Identify which cell holds the provided text, then report its (X, Y) central coordinate. 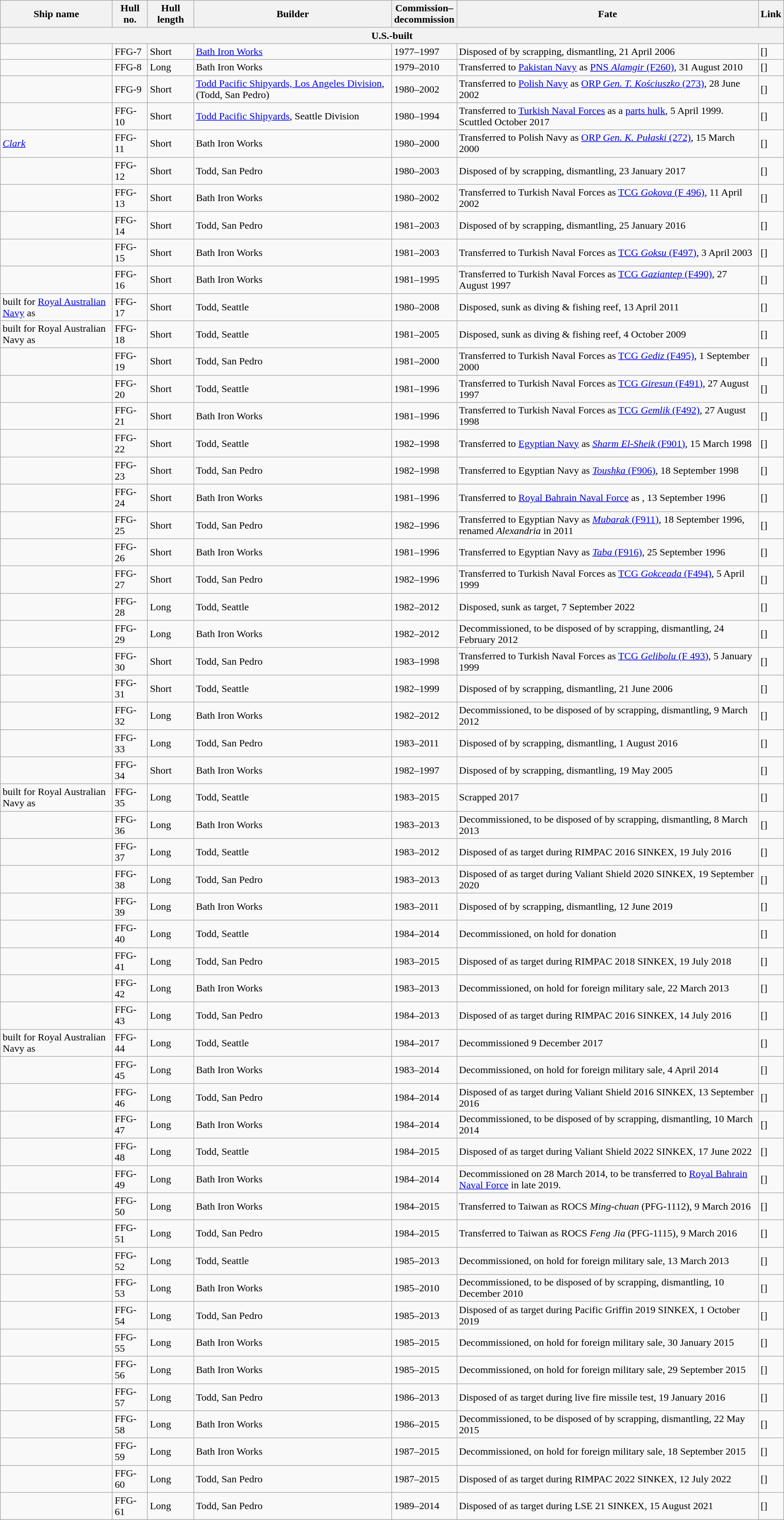
Disposed of as target during RIMPAC 2018 SINKEX, 19 July 2018 (608, 961)
1986–2013 (424, 1397)
FFG-35 (130, 797)
Disposed of as target during LSE 21 SINKEX, 15 August 2021 (608, 1506)
FFG-26 (130, 552)
FFG-57 (130, 1397)
FFG-45 (130, 1070)
1982–1999 (424, 689)
FFG-40 (130, 934)
1989–2014 (424, 1506)
Disposed of as target during Pacific Griffin 2019 SINKEX, 1 October 2019 (608, 1315)
Transferred to Turkish Naval Forces as TCG Gediz (F495), 1 September 2000 (608, 362)
Disposed of by scrapping, dismantling, 21 April 2006 (608, 52)
Transferred to Turkish Naval Forces as TCG Goksu (F497), 3 April 2003 (608, 252)
FFG-43 (130, 1015)
Transferred to Egyptian Navy as Taba (F916), 25 September 1996 (608, 552)
Decommissioned, on hold for foreign military sale, 22 March 2013 (608, 988)
Scrapped 2017 (608, 797)
FFG-46 (130, 1097)
Transferred to Polish Navy as ORP Gen. T. Kościuszko (273), 28 June 2002 (608, 89)
FFG-36 (130, 825)
FFG-58 (130, 1424)
Transferred to Turkish Naval Forces as TCG Gokova (F 496), 11 April 2002 (608, 198)
FFG-37 (130, 852)
FFG-60 (130, 1479)
1984–2017 (424, 1043)
FFG-50 (130, 1206)
FFG-52 (130, 1261)
Decommissioned, to be disposed of by scrapping, dismantling, 10 March 2014 (608, 1124)
Transferred to Turkish Naval Forces as TCG Gokceada (F494), 5 April 1999 (608, 580)
Disposed of as target during RIMPAC 2016 SINKEX, 14 July 2016 (608, 1015)
1981–2000 (424, 362)
Hull length (170, 14)
FFG-7 (130, 52)
1981–1995 (424, 280)
Transferred to Egyptian Navy as Mubarak (F911), 18 September 1996, renamed Alexandria in 2011 (608, 525)
FFG-12 (130, 171)
Disposed of by scrapping, dismantling, 12 June 2019 (608, 906)
Disposed, sunk as diving & fishing reef, 4 October 2009 (608, 334)
Ship name (57, 14)
Decommissioned, on hold for foreign military sale, 18 September 2015 (608, 1452)
FFG-42 (130, 988)
FFG-39 (130, 906)
Decommissioned, on hold for donation (608, 934)
Decommissioned, on hold for foreign military sale, 29 September 2015 (608, 1370)
1983–2014 (424, 1070)
FFG-33 (130, 743)
Commission–decommission (424, 14)
1980–2000 (424, 143)
FFG-10 (130, 116)
Transferred to Egyptian Navy as Sharm El-Sheik (F901), 15 March 1998 (608, 443)
Hull no. (130, 14)
Transferred to Turkish Naval Forces as TCG Giresun (F491), 27 August 1997 (608, 389)
1980–2003 (424, 171)
FFG-13 (130, 198)
Transferred to Turkish Naval Forces as TCG Gelibolu (F 493), 5 January 1999 (608, 661)
1980–1994 (424, 116)
FFG-18 (130, 334)
Todd Pacific Shipyards, Seattle Division (292, 116)
FFG-34 (130, 771)
Transferred to Royal Bahrain Naval Force as , 13 September 1996 (608, 498)
FFG-21 (130, 416)
FFG-17 (130, 307)
Link (771, 14)
FFG-54 (130, 1315)
Transferred to Taiwan as ROCS Feng Jia (PFG-1115), 9 March 2016 (608, 1234)
Builder (292, 14)
Disposed of as target during live fire missile test, 19 January 2016 (608, 1397)
Disposed of as target during Valiant Shield 2020 SINKEX, 19 September 2020 (608, 880)
Transferred to Pakistan Navy as PNS Alamgir (F260), 31 August 2010 (608, 67)
FFG-27 (130, 580)
1985–2010 (424, 1288)
Disposed, sunk as target, 7 September 2022 (608, 606)
1979–2010 (424, 67)
Disposed of by scrapping, dismantling, 25 January 2016 (608, 225)
Decommissioned, on hold for foreign military sale, 30 January 2015 (608, 1343)
FFG-16 (130, 280)
Disposed, sunk as diving & fishing reef, 13 April 2011 (608, 307)
Decommissioned, on hold for foreign military sale, 13 March 2013 (608, 1261)
Disposed of as target during Valiant Shield 2022 SINKEX, 17 June 2022 (608, 1152)
Todd Pacific Shipyards, Los Angeles Division, (Todd, San Pedro) (292, 89)
Decommissioned, to be disposed of by scrapping, dismantling, 8 March 2013 (608, 825)
U.S.-built (392, 36)
FFG-19 (130, 362)
FFG-49 (130, 1179)
Disposed of by scrapping, dismantling, 19 May 2005 (608, 771)
FFG-38 (130, 880)
FFG-8 (130, 67)
FFG-32 (130, 715)
Disposed of as target during Valiant Shield 2016 SINKEX, 13 September 2016 (608, 1097)
FFG-24 (130, 498)
Decommissioned 9 December 2017 (608, 1043)
Transferred to Polish Navy as ORP Gen. K. Pułaski (272), 15 March 2000 (608, 143)
Decommissioned, to be disposed of by scrapping, dismantling, 9 March 2012 (608, 715)
1977–1997 (424, 52)
FFG-11 (130, 143)
1984–2013 (424, 1015)
Transferred to Turkish Naval Forces as TCG Gaziantep (F490), 27 August 1997 (608, 280)
Transferred to Turkish Naval Forces as TCG Gemlik (F492), 27 August 1998 (608, 416)
FFG-51 (130, 1234)
Decommissioned on 28 March 2014, to be transferred to Royal Bahrain Naval Force in late 2019. (608, 1179)
FFG-41 (130, 961)
Disposed of by scrapping, dismantling, 23 January 2017 (608, 171)
FFG-47 (130, 1124)
FFG-55 (130, 1343)
FFG-29 (130, 634)
FFG-25 (130, 525)
Transferred to Turkish Naval Forces as a parts hulk, 5 April 1999. Scuttled October 2017 (608, 116)
Disposed of as target during RIMPAC 2022 SINKEX, 12 July 2022 (608, 1479)
1981–2005 (424, 334)
1983–2012 (424, 852)
FFG-23 (130, 471)
FFG-28 (130, 606)
1983–1998 (424, 661)
FFG-48 (130, 1152)
Decommissioned, to be disposed of by scrapping, dismantling, 24 February 2012 (608, 634)
Decommissioned, to be disposed of by scrapping, dismantling, 10 December 2010 (608, 1288)
Fate (608, 14)
FFG-56 (130, 1370)
Transferred to Egyptian Navy as Toushka (F906), 18 September 1998 (608, 471)
Clark (57, 143)
FFG-59 (130, 1452)
Decommissioned, to be disposed of by scrapping, dismantling, 22 May 2015 (608, 1424)
Disposed of by scrapping, dismantling, 1 August 2016 (608, 743)
FFG-53 (130, 1288)
FFG-61 (130, 1506)
FFG-22 (130, 443)
FFG-31 (130, 689)
Disposed of as target during RIMPAC 2016 SINKEX, 19 July 2016 (608, 852)
1986–2015 (424, 1424)
FFG-14 (130, 225)
Disposed of by scrapping, dismantling, 21 June 2006 (608, 689)
FFG-9 (130, 89)
Decommissioned, on hold for foreign military sale, 4 April 2014 (608, 1070)
FFG-20 (130, 389)
FFG-15 (130, 252)
1980–2008 (424, 307)
FFG-30 (130, 661)
1982–1997 (424, 771)
Transferred to Taiwan as ROCS Ming-chuan (PFG-1112), 9 March 2016 (608, 1206)
FFG-44 (130, 1043)
